Scan for the cell matching the given text and deliver its (x, y) coordinate at center. 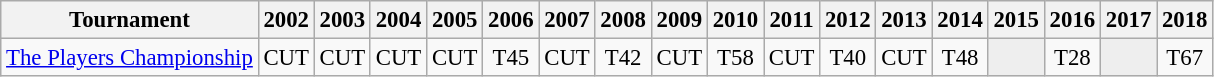
T48 (960, 58)
2006 (511, 20)
2015 (1016, 20)
2017 (1128, 20)
2011 (792, 20)
2012 (848, 20)
2014 (960, 20)
2016 (1072, 20)
T28 (1072, 58)
2008 (623, 20)
The Players Championship (130, 58)
T45 (511, 58)
T58 (735, 58)
2002 (286, 20)
2007 (567, 20)
T42 (623, 58)
2010 (735, 20)
2005 (455, 20)
2004 (398, 20)
Tournament (130, 20)
2009 (679, 20)
T67 (1185, 58)
2003 (342, 20)
T40 (848, 58)
2018 (1185, 20)
2013 (904, 20)
